For the text-containing cell, return its midpoint in (x, y) coordinate format. 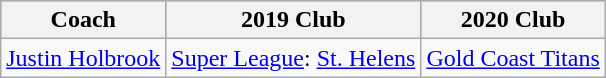
Justin Holbrook (84, 58)
Super League: St. Helens (294, 58)
2019 Club (294, 20)
Coach (84, 20)
2020 Club (513, 20)
Gold Coast Titans (513, 58)
